Pinpoint the cell where the given text exists, returning its [x, y] midpoint coordinate. 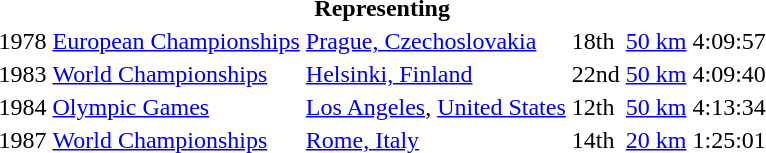
Olympic Games [176, 107]
Helsinki, Finland [436, 74]
World Championships [176, 74]
European Championships [176, 41]
Los Angeles, United States [436, 107]
22nd [596, 74]
12th [596, 107]
Prague, Czechoslovakia [436, 41]
18th [596, 41]
